Find where the given text appears and provide that cell's center as [x, y] coordinate. 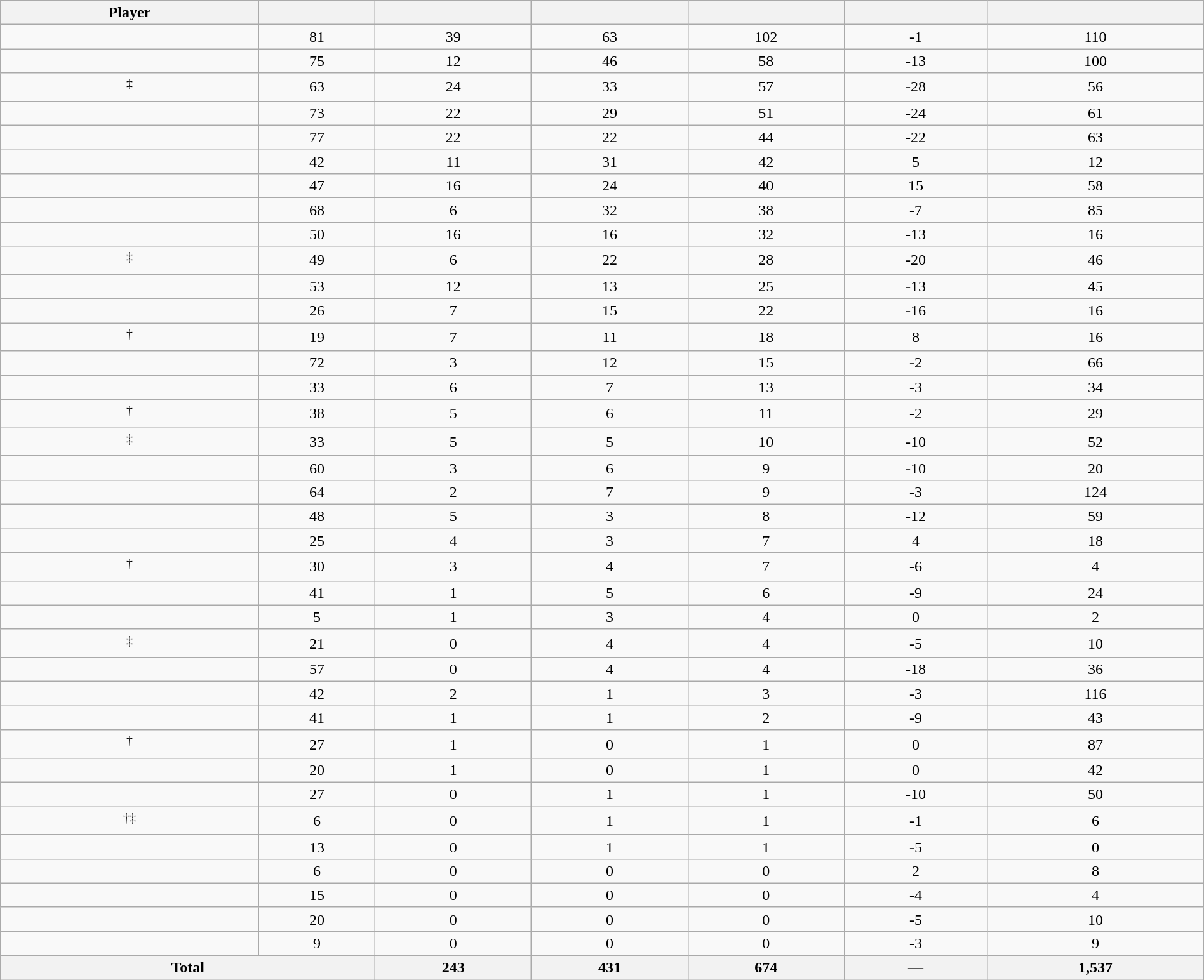
49 [316, 260]
53 [316, 286]
48 [316, 516]
102 [766, 37]
75 [316, 61]
1,537 [1096, 968]
-7 [916, 210]
68 [316, 210]
52 [1096, 442]
19 [316, 338]
47 [316, 186]
40 [766, 186]
116 [1096, 694]
21 [316, 644]
66 [1096, 363]
36 [1096, 670]
26 [316, 310]
124 [1096, 492]
61 [1096, 113]
-28 [916, 88]
77 [316, 138]
56 [1096, 88]
60 [316, 468]
87 [1096, 744]
Total [188, 968]
431 [610, 968]
†‡ [130, 821]
-24 [916, 113]
-12 [916, 516]
51 [766, 113]
28 [766, 260]
39 [453, 37]
72 [316, 363]
85 [1096, 210]
81 [316, 37]
-6 [916, 567]
45 [1096, 286]
44 [766, 138]
73 [316, 113]
34 [1096, 387]
30 [316, 567]
-18 [916, 670]
31 [610, 162]
-20 [916, 260]
59 [1096, 516]
-16 [916, 310]
43 [1096, 718]
64 [316, 492]
-4 [916, 895]
— [916, 968]
674 [766, 968]
Player [130, 13]
243 [453, 968]
-22 [916, 138]
110 [1096, 37]
100 [1096, 61]
